Capture the cell that displays the provided text and extract its (X, Y) central coordinate. 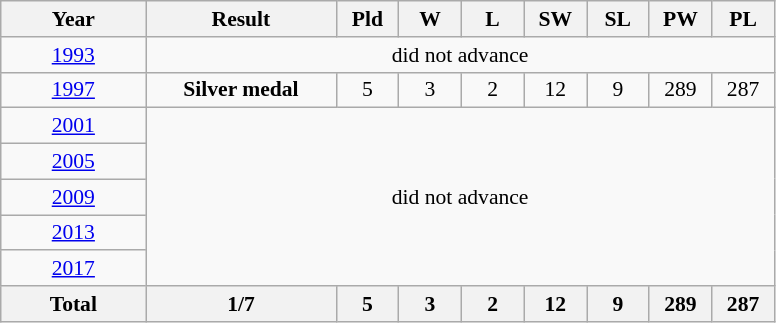
2009 (74, 197)
L (492, 19)
Result (241, 19)
PL (744, 19)
W (430, 19)
1997 (74, 90)
2013 (74, 233)
2017 (74, 269)
SW (556, 19)
Silver medal (241, 90)
SL (618, 19)
1/7 (241, 304)
1993 (74, 55)
2005 (74, 162)
PW (680, 19)
Year (74, 19)
Pld (368, 19)
Total (74, 304)
2001 (74, 126)
